Extract the (X, Y) coordinate from the center of the cell holding the provided text.  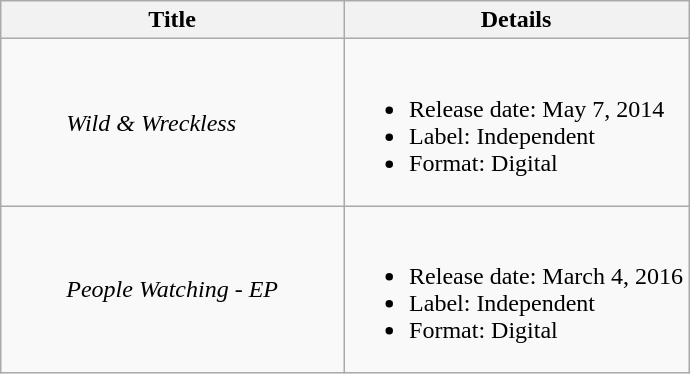
Title (172, 20)
Wild & Wreckless (172, 122)
Details (516, 20)
Release date: March 4, 2016Label: IndependentFormat: Digital (516, 290)
Release date: May 7, 2014Label: IndependentFormat: Digital (516, 122)
People Watching - EP (172, 290)
